Return the (x, y) coordinate for the center point of the cell that contains the specified text.  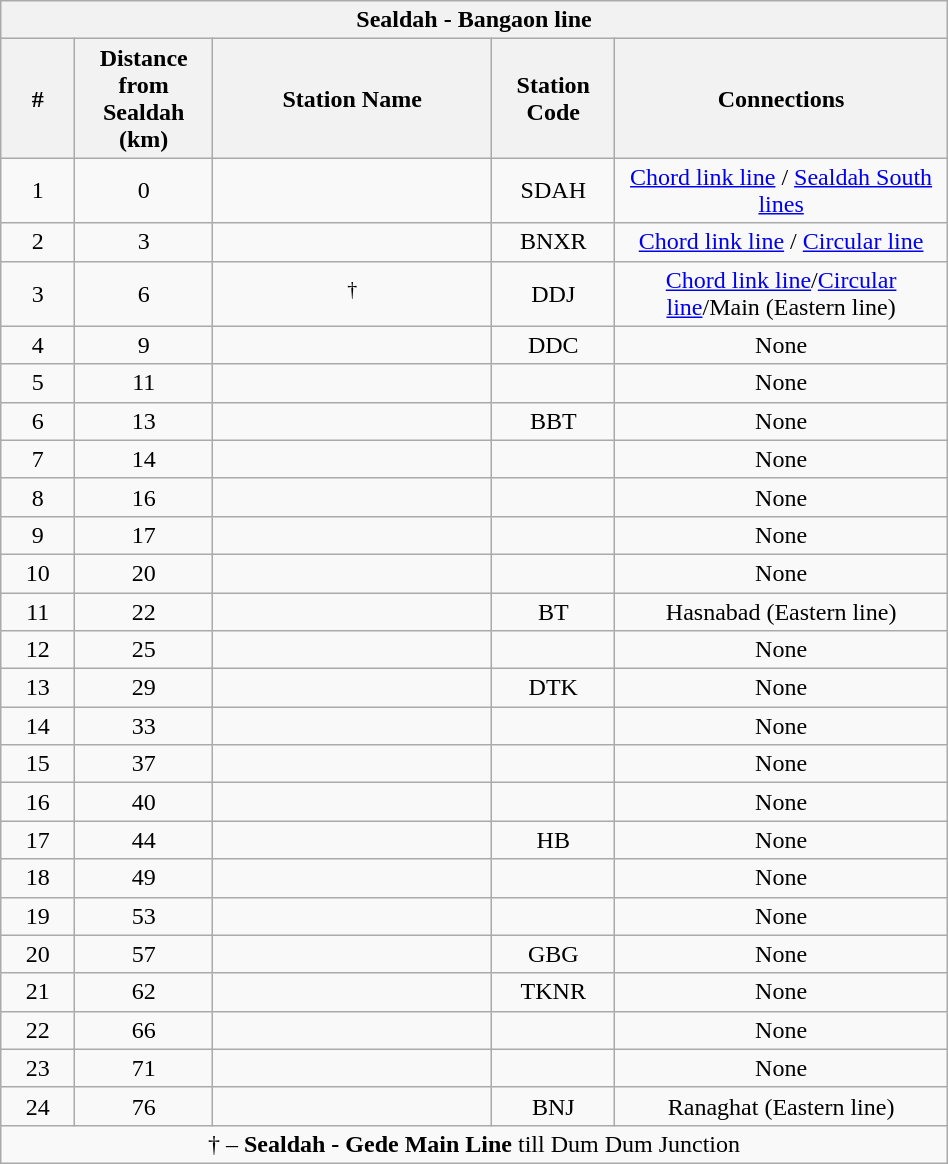
Sealdah - Bangaon line (474, 20)
SDAH (554, 190)
23 (38, 1068)
5 (38, 383)
49 (144, 878)
10 (38, 573)
BNJ (554, 1106)
71 (144, 1068)
29 (144, 688)
DDC (554, 345)
BNXR (554, 242)
40 (144, 802)
12 (38, 650)
19 (38, 916)
15 (38, 764)
8 (38, 497)
7 (38, 459)
GBG (554, 954)
53 (144, 916)
HB (554, 840)
1 (38, 190)
76 (144, 1106)
Chord link line / Sealdah South lines (781, 190)
18 (38, 878)
25 (144, 650)
Hasnabad (Eastern line) (781, 611)
2 (38, 242)
Chord link line / Circular line (781, 242)
62 (144, 992)
Distance from Sealdah (km) (144, 98)
66 (144, 1030)
4 (38, 345)
37 (144, 764)
Station Name (352, 98)
24 (38, 1106)
21 (38, 992)
Station Code (554, 98)
Connections (781, 98)
BBT (554, 421)
DDJ (554, 294)
DTK (554, 688)
TKNR (554, 992)
BT (554, 611)
# (38, 98)
33 (144, 726)
44 (144, 840)
Ranaghat (Eastern line) (781, 1106)
Chord link line/Circular line/Main (Eastern line) (781, 294)
0 (144, 190)
† – Sealdah - Gede Main Line till Dum Dum Junction (474, 1144)
† (352, 294)
57 (144, 954)
